For the text-containing cell, return its midpoint in [x, y] coordinate format. 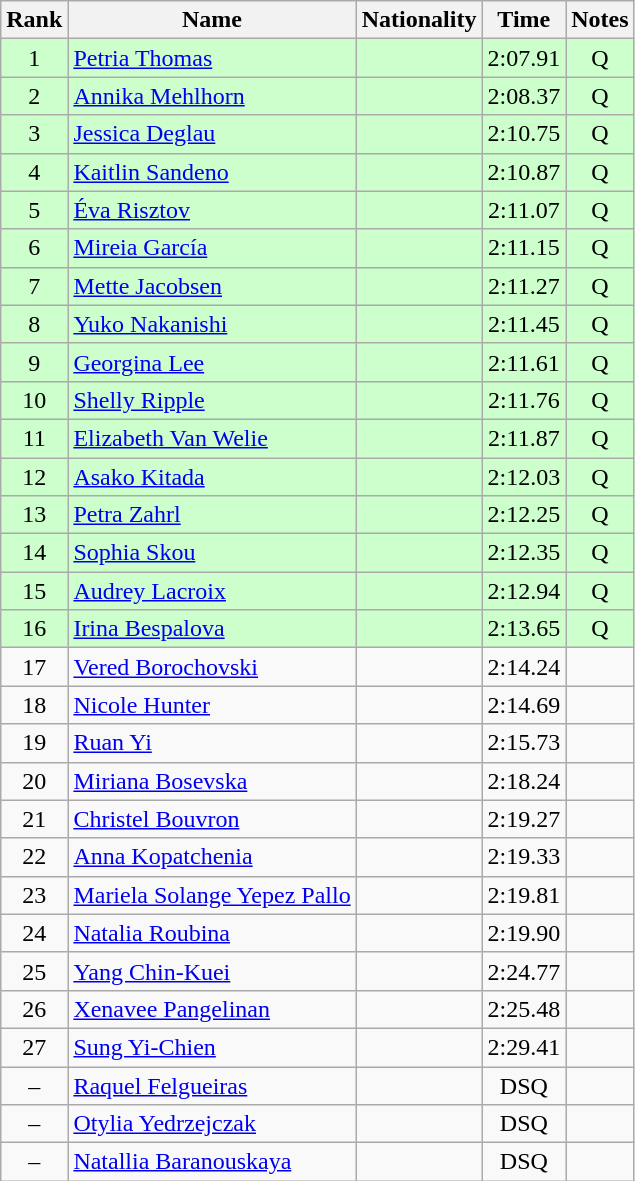
Annika Mehlhorn [212, 96]
1 [34, 58]
Name [212, 20]
Jessica Deglau [212, 134]
Éva Risztov [212, 210]
2:12.94 [524, 591]
2:11.07 [524, 210]
2:25.48 [524, 1009]
26 [34, 1009]
2:19.27 [524, 819]
2:18.24 [524, 781]
22 [34, 857]
2:19.90 [524, 933]
Sophia Skou [212, 553]
8 [34, 324]
2:15.73 [524, 743]
Yang Chin-Kuei [212, 971]
Asako Kitada [212, 477]
Miriana Bosevska [212, 781]
Vered Borochovski [212, 667]
Nationality [419, 20]
Irina Bespalova [212, 629]
Sung Yi-Chien [212, 1047]
Raquel Felgueiras [212, 1085]
2 [34, 96]
25 [34, 971]
2:14.69 [524, 705]
Georgina Lee [212, 362]
2:08.37 [524, 96]
6 [34, 248]
Elizabeth Van Welie [212, 438]
Christel Bouvron [212, 819]
Otylia Yedrzejczak [212, 1124]
Petria Thomas [212, 58]
20 [34, 781]
2:11.87 [524, 438]
13 [34, 515]
Rank [34, 20]
2:07.91 [524, 58]
2:10.87 [524, 172]
24 [34, 933]
2:12.25 [524, 515]
5 [34, 210]
2:19.33 [524, 857]
2:10.75 [524, 134]
2:11.15 [524, 248]
2:13.65 [524, 629]
7 [34, 286]
Audrey Lacroix [212, 591]
Natallia Baranouskaya [212, 1162]
Kaitlin Sandeno [212, 172]
17 [34, 667]
21 [34, 819]
Mariela Solange Yepez Pallo [212, 895]
9 [34, 362]
Mireia García [212, 248]
Time [524, 20]
Shelly Ripple [212, 400]
2:19.81 [524, 895]
23 [34, 895]
Yuko Nakanishi [212, 324]
2:24.77 [524, 971]
15 [34, 591]
Nicole Hunter [212, 705]
Mette Jacobsen [212, 286]
11 [34, 438]
3 [34, 134]
2:11.76 [524, 400]
2:11.45 [524, 324]
27 [34, 1047]
Xenavee Pangelinan [212, 1009]
2:12.03 [524, 477]
Natalia Roubina [212, 933]
12 [34, 477]
Petra Zahrl [212, 515]
2:14.24 [524, 667]
Ruan Yi [212, 743]
18 [34, 705]
2:12.35 [524, 553]
19 [34, 743]
16 [34, 629]
2:11.61 [524, 362]
Anna Kopatchenia [212, 857]
2:11.27 [524, 286]
14 [34, 553]
4 [34, 172]
2:29.41 [524, 1047]
10 [34, 400]
Notes [600, 20]
